Extract the [x, y] coordinate from the center of the cell holding the provided text.  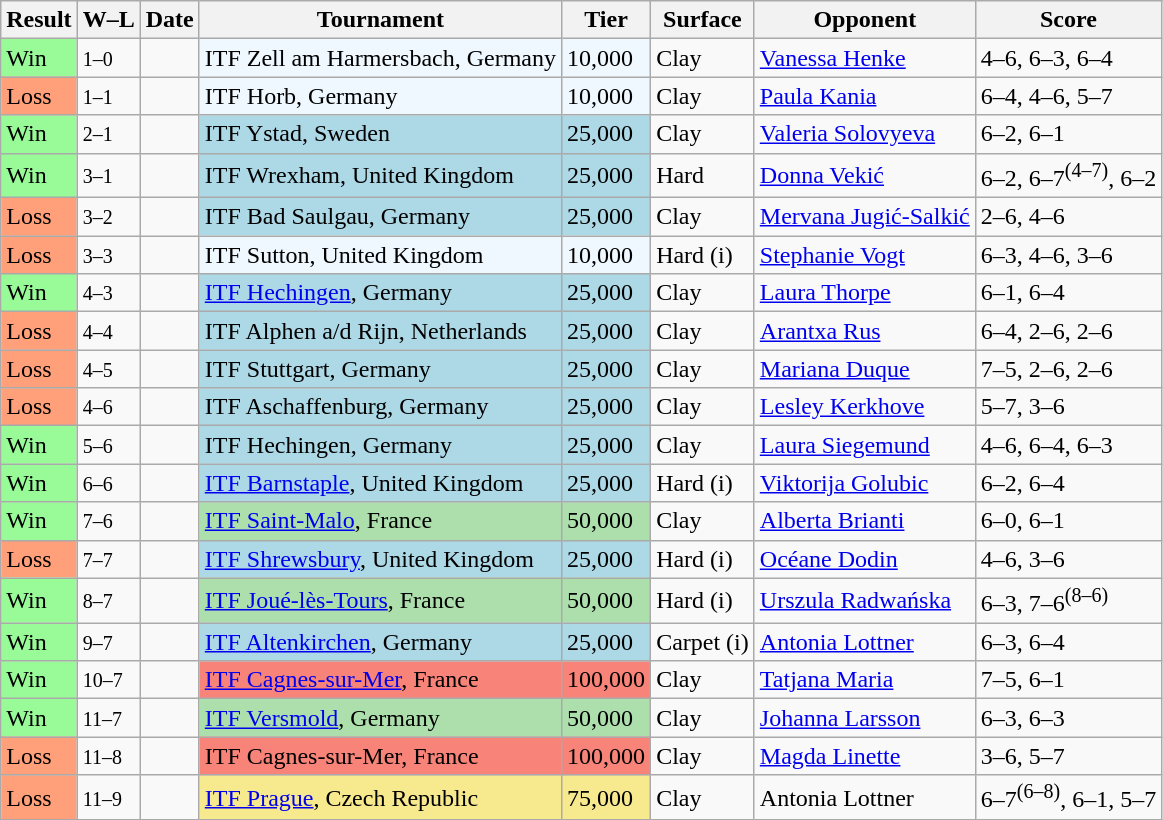
ITF Aschaffenburg, Germany [380, 407]
ITF Wrexham, United Kingdom [380, 176]
Result [39, 20]
Urszula Radwańska [864, 600]
4–6 [108, 407]
2–6, 4–6 [1068, 217]
3–2 [108, 217]
9–7 [108, 642]
7–6 [108, 521]
Arantxa Rus [864, 331]
6–1, 6–4 [1068, 293]
6–7(6–8), 6–1, 5–7 [1068, 798]
7–7 [108, 559]
11–9 [108, 798]
6–3, 4–6, 3–6 [1068, 255]
ITF Horb, Germany [380, 96]
Océane Dodin [864, 559]
ITF Stuttgart, Germany [380, 369]
Johanna Larsson [864, 718]
Tatjana Maria [864, 680]
Viktorija Golubic [864, 483]
11–7 [108, 718]
Donna Vekić [864, 176]
4–6, 3–6 [1068, 559]
3–6, 5–7 [1068, 756]
ITF Saint-Malo, France [380, 521]
Magda Linette [864, 756]
4–3 [108, 293]
6–6 [108, 483]
75,000 [606, 798]
4–6, 6–4, 6–3 [1068, 445]
6–2, 6–4 [1068, 483]
ITF Versmold, Germany [380, 718]
ITF Altenkirchen, Germany [380, 642]
ITF Zell am Harmersbach, Germany [380, 58]
Surface [703, 20]
6–2, 6–1 [1068, 134]
4–4 [108, 331]
Mariana Duque [864, 369]
5–7, 3–6 [1068, 407]
ITF Alphen a/d Rijn, Netherlands [380, 331]
Lesley Kerkhove [864, 407]
4–6, 6–3, 6–4 [1068, 58]
Opponent [864, 20]
Laura Thorpe [864, 293]
ITF Sutton, United Kingdom [380, 255]
ITF Ystad, Sweden [380, 134]
6–3, 6–3 [1068, 718]
7–5, 2–6, 2–6 [1068, 369]
Paula Kania [864, 96]
Tournament [380, 20]
6–2, 6–7(4–7), 6–2 [1068, 176]
Tier [606, 20]
Score [1068, 20]
2–1 [108, 134]
Vanessa Henke [864, 58]
6–3, 6–4 [1068, 642]
11–8 [108, 756]
3–3 [108, 255]
Date [170, 20]
4–5 [108, 369]
Hard [703, 176]
Laura Siegemund [864, 445]
6–4, 2–6, 2–6 [1068, 331]
6–0, 6–1 [1068, 521]
W–L [108, 20]
5–6 [108, 445]
ITF Joué-lès-Tours, France [380, 600]
7–5, 6–1 [1068, 680]
6–3, 7–6(8–6) [1068, 600]
Stephanie Vogt [864, 255]
ITF Bad Saulgau, Germany [380, 217]
Carpet (i) [703, 642]
10–7 [108, 680]
ITF Prague, Czech Republic [380, 798]
ITF Barnstaple, United Kingdom [380, 483]
3–1 [108, 176]
8–7 [108, 600]
Mervana Jugić-Salkić [864, 217]
ITF Shrewsbury, United Kingdom [380, 559]
1–0 [108, 58]
Valeria Solovyeva [864, 134]
Alberta Brianti [864, 521]
1–1 [108, 96]
6–4, 4–6, 5–7 [1068, 96]
